Extract the (X, Y) coordinate from the center of the cell holding the provided text.  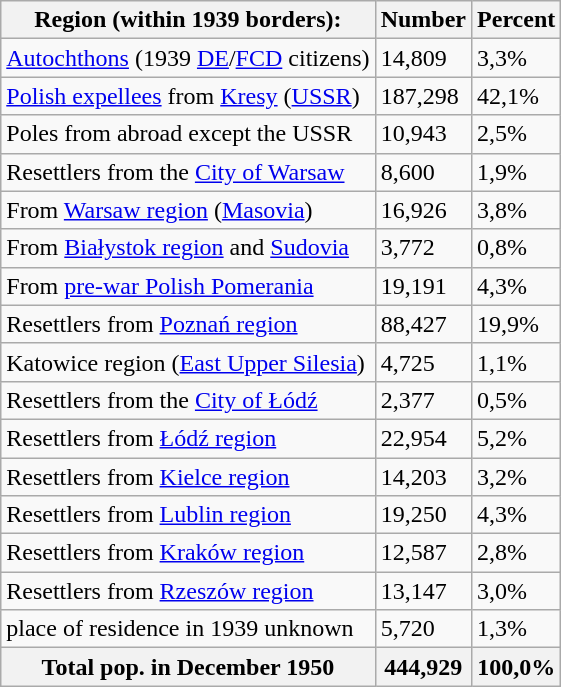
Resettlers from the City of Łódź (188, 400)
0,8% (516, 248)
0,5% (516, 400)
13,147 (423, 591)
2,5% (516, 134)
2,8% (516, 553)
5,2% (516, 438)
Poles from abroad except the USSR (188, 134)
12,587 (423, 553)
444,929 (423, 667)
8,600 (423, 172)
Resettlers from Kraków region (188, 553)
22,954 (423, 438)
Number (423, 20)
place of residence in 1939 unknown (188, 629)
16,926 (423, 210)
4,725 (423, 362)
3,772 (423, 248)
From Warsaw region (Masovia) (188, 210)
88,427 (423, 324)
19,191 (423, 286)
Resettlers from Lublin region (188, 515)
Percent (516, 20)
3,0% (516, 591)
5,720 (423, 629)
Autochthons (1939 DE/FCD citizens) (188, 58)
1,1% (516, 362)
42,1% (516, 96)
1,3% (516, 629)
10,943 (423, 134)
19,250 (423, 515)
From pre-war Polish Pomerania (188, 286)
19,9% (516, 324)
100,0% (516, 667)
1,9% (516, 172)
Total pop. in December 1950 (188, 667)
Region (within 1939 borders): (188, 20)
3,3% (516, 58)
Resettlers from Rzeszów region (188, 591)
2,377 (423, 400)
3,2% (516, 477)
14,809 (423, 58)
Resettlers from Kielce region (188, 477)
From Białystok region and Sudovia (188, 248)
Resettlers from the City of Warsaw (188, 172)
14,203 (423, 477)
3,8% (516, 210)
Katowice region (East Upper Silesia) (188, 362)
Resettlers from Poznań region (188, 324)
Polish expellees from Kresy (USSR) (188, 96)
187,298 (423, 96)
Resettlers from Łódź region (188, 438)
